Return the (x, y) coordinate for the center point of the cell that contains the specified text.  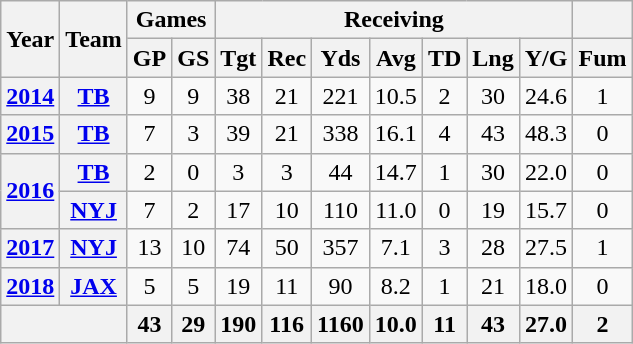
48.3 (546, 134)
357 (341, 248)
8.2 (396, 286)
11.0 (396, 210)
Team (94, 39)
13 (149, 248)
39 (238, 134)
16.1 (396, 134)
190 (238, 324)
JAX (94, 286)
28 (493, 248)
22.0 (546, 172)
2016 (30, 191)
Lng (493, 58)
90 (341, 286)
338 (341, 134)
14.7 (396, 172)
Yds (341, 58)
10.5 (396, 96)
38 (238, 96)
27.5 (546, 248)
2018 (30, 286)
221 (341, 96)
1160 (341, 324)
Receiving (394, 20)
2017 (30, 248)
Fum (602, 58)
27.0 (546, 324)
116 (287, 324)
44 (341, 172)
TD (444, 58)
7.1 (396, 248)
74 (238, 248)
Y/G (546, 58)
50 (287, 248)
Year (30, 39)
Tgt (238, 58)
GP (149, 58)
2014 (30, 96)
4 (444, 134)
29 (194, 324)
15.7 (546, 210)
GS (194, 58)
18.0 (546, 286)
Avg (396, 58)
Rec (287, 58)
24.6 (546, 96)
110 (341, 210)
2015 (30, 134)
10.0 (396, 324)
Games (170, 20)
17 (238, 210)
